Provide the (x, y) coordinate of the cell's center where the given text is located.  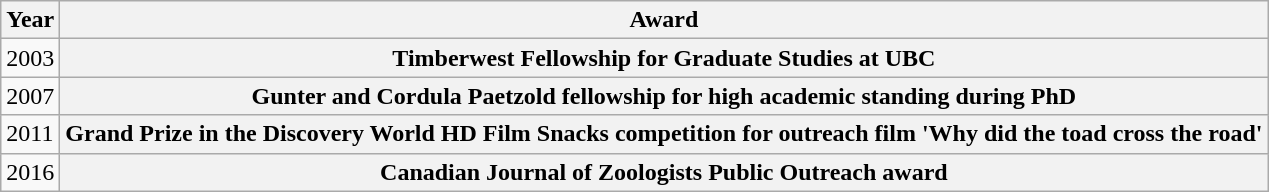
Timberwest Fellowship for Graduate Studies at UBC (664, 58)
2007 (30, 96)
Gunter and Cordula Paetzold fellowship for high academic standing during PhD (664, 96)
2003 (30, 58)
Award (664, 20)
Year (30, 20)
Grand Prize in the Discovery World HD Film Snacks competition for outreach film 'Why did the toad cross the road' (664, 134)
2011 (30, 134)
2016 (30, 172)
Canadian Journal of Zoologists Public Outreach award (664, 172)
